Find where the given text appears and provide that cell's center as [X, Y] coordinate. 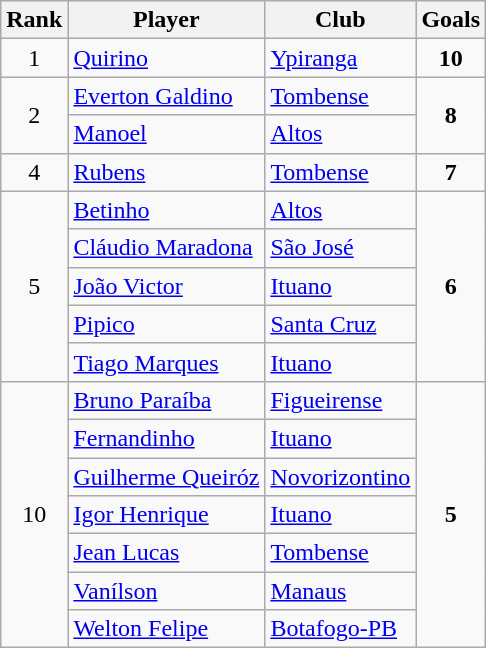
Pipico [166, 324]
7 [451, 172]
Bruno Paraíba [166, 400]
Novorizontino [340, 477]
6 [451, 286]
Cláudio Maradona [166, 248]
Guilherme Queiróz [166, 477]
Rank [34, 20]
Botafogo-PB [340, 629]
1 [34, 58]
Rubens [166, 172]
Betinho [166, 210]
4 [34, 172]
Figueirense [340, 400]
Fernandinho [166, 438]
Igor Henrique [166, 515]
8 [451, 115]
Vanílson [166, 591]
Manaus [340, 591]
João Victor [166, 286]
Manoel [166, 134]
Everton Galdino [166, 96]
Welton Felipe [166, 629]
Santa Cruz [340, 324]
Ypiranga [340, 58]
Goals [451, 20]
Club [340, 20]
Jean Lucas [166, 553]
Tiago Marques [166, 362]
São José [340, 248]
Quirino [166, 58]
2 [34, 115]
Player [166, 20]
